Determine the [X, Y] coordinate at the center of the cell enclosing the given text.  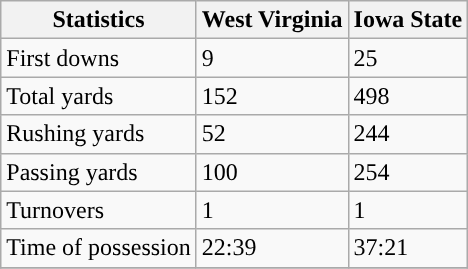
25 [408, 58]
Iowa State [408, 20]
152 [272, 96]
West Virginia [272, 20]
First downs [99, 58]
244 [408, 134]
9 [272, 58]
Statistics [99, 20]
Time of possession [99, 248]
22:39 [272, 248]
100 [272, 172]
37:21 [408, 248]
254 [408, 172]
Turnovers [99, 210]
52 [272, 134]
498 [408, 96]
Total yards [99, 96]
Rushing yards [99, 134]
Passing yards [99, 172]
